Find where the given text appears and provide that cell's center as (x, y) coordinate. 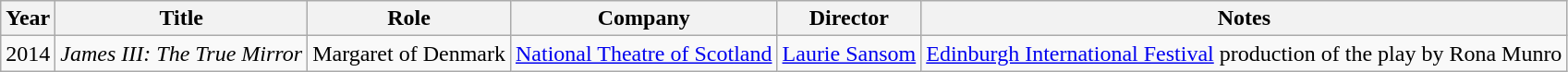
Title (181, 18)
Director (849, 18)
Company (643, 18)
Notes (1244, 18)
James III: The True Mirror (181, 54)
Year (28, 18)
National Theatre of Scotland (643, 54)
Margaret of Denmark (409, 54)
Laurie Sansom (849, 54)
2014 (28, 54)
Role (409, 18)
Edinburgh International Festival production of the play by Rona Munro (1244, 54)
